For the text-containing cell, return its midpoint in (X, Y) coordinate format. 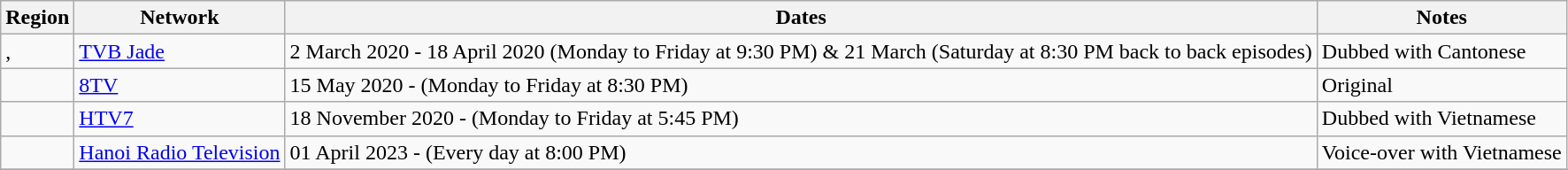
Dubbed with Vietnamese (1441, 119)
15 May 2020 - (Monday to Friday at 8:30 PM) (801, 85)
HTV7 (180, 119)
Region (37, 18)
2 March 2020 - 18 April 2020 (Monday to Friday at 9:30 PM) & 21 March (Saturday at 8:30 PM back to back episodes) (801, 51)
18 November 2020 - (Monday to Friday at 5:45 PM) (801, 119)
Network (180, 18)
, (37, 51)
TVB Jade (180, 51)
8TV (180, 85)
01 April 2023 - (Every day at 8:00 PM) (801, 152)
Voice-over with Vietnamese (1441, 152)
Hanoi Radio Television (180, 152)
Dubbed with Cantonese (1441, 51)
Notes (1441, 18)
Original (1441, 85)
Dates (801, 18)
